Detect which cell encompasses the target text, then output its [x, y] center coordinate. 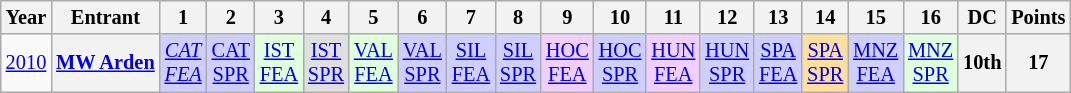
Year [26, 17]
ISTSPR [326, 63]
16 [930, 17]
13 [778, 17]
HUNSPR [727, 63]
MNZSPR [930, 63]
Entrant [105, 17]
DC [982, 17]
17 [1038, 63]
MNZFEA [876, 63]
10 [620, 17]
CATFEA [184, 63]
2010 [26, 63]
14 [825, 17]
CATSPR [231, 63]
2 [231, 17]
HUNFEA [673, 63]
6 [422, 17]
5 [374, 17]
7 [471, 17]
HOCSPR [620, 63]
8 [518, 17]
3 [279, 17]
11 [673, 17]
SILFEA [471, 63]
Points [1038, 17]
HOCFEA [568, 63]
MW Arden [105, 63]
ISTFEA [279, 63]
12 [727, 17]
VALSPR [422, 63]
SPAFEA [778, 63]
1 [184, 17]
10th [982, 63]
SILSPR [518, 63]
9 [568, 17]
VALFEA [374, 63]
15 [876, 17]
SPASPR [825, 63]
4 [326, 17]
